Return (x, y) of the center of cell containing provided text 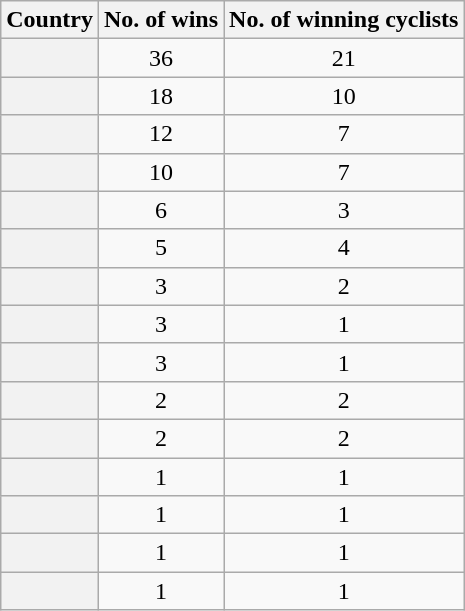
36 (160, 58)
Country (50, 20)
5 (160, 248)
21 (344, 58)
No. of wins (160, 20)
4 (344, 248)
No. of winning cyclists (344, 20)
6 (160, 210)
18 (160, 96)
12 (160, 134)
